Pinpoint the cell where the given text exists, returning its (X, Y) midpoint coordinate. 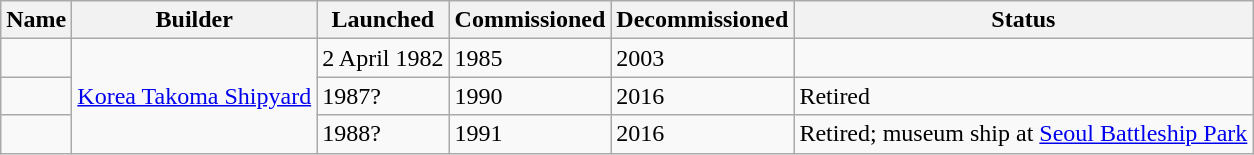
Launched (383, 20)
Retired; museum ship at Seoul Battleship Park (1024, 134)
1988? (383, 134)
Commissioned (530, 20)
Retired (1024, 96)
Builder (194, 20)
1990 (530, 96)
1987? (383, 96)
Decommissioned (702, 20)
Name (36, 20)
Korea Takoma Shipyard (194, 96)
1985 (530, 58)
2003 (702, 58)
1991 (530, 134)
2 April 1982 (383, 58)
Status (1024, 20)
